Scan for the cell matching the given text and deliver its [x, y] coordinate at center. 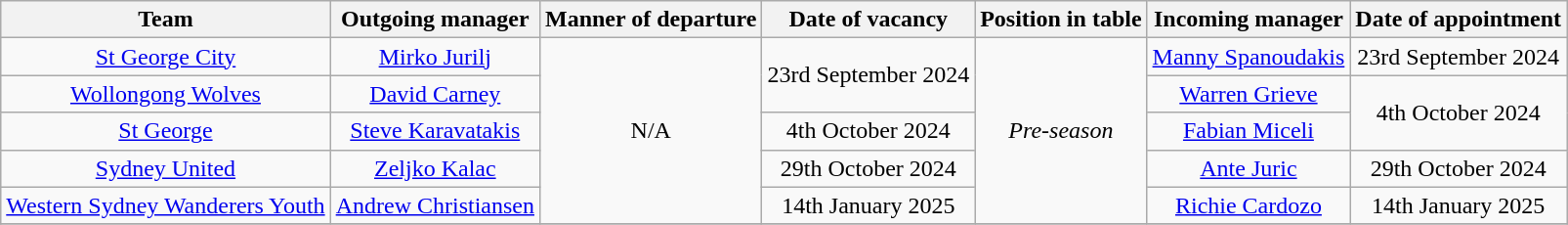
Outgoing manager [435, 20]
Western Sydney Wanderers Youth [166, 205]
Wollongong Wolves [166, 94]
Manny Spanoudakis [1249, 57]
Manner of departure [651, 20]
Fabian Miceli [1249, 131]
Incoming manager [1249, 20]
St George City [166, 57]
Date of vacancy [869, 20]
Steve Karavatakis [435, 131]
Andrew Christiansen [435, 205]
Mirko Jurilj [435, 57]
Ante Juric [1249, 168]
Sydney United [166, 168]
N/A [651, 131]
Richie Cardozo [1249, 205]
Zeljko Kalac [435, 168]
Team [166, 20]
David Carney [435, 94]
Position in table [1061, 20]
Date of appointment [1459, 20]
Pre-season [1061, 131]
St George [166, 131]
Warren Grieve [1249, 94]
